Identify which cell holds the provided text, then report its [X, Y] central coordinate. 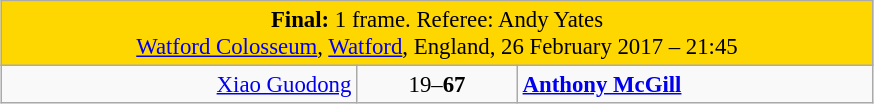
Xiao Guodong [179, 85]
Anthony McGill [695, 85]
Final: 1 frame. Referee: Andy Yates Watford Colosseum, Watford, England, 26 February 2017 – 21:45 [437, 34]
19–67 [438, 85]
